Capture the cell that displays the provided text and extract its (x, y) central coordinate. 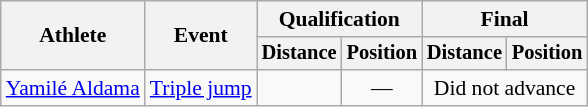
Event (201, 36)
Athlete (73, 36)
Yamilé Aldama (73, 88)
Did not advance (504, 88)
Qualification (340, 19)
Final (504, 19)
Triple jump (201, 88)
— (382, 88)
